Determine the (X, Y) coordinate at the center of the cell enclosing the given text.  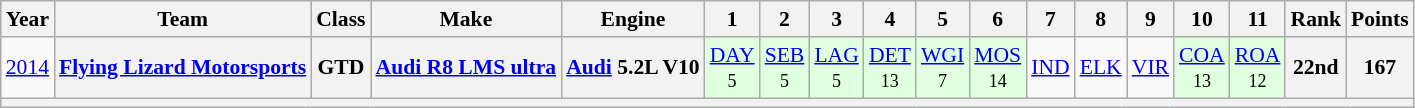
MOS14 (998, 68)
GTD (340, 68)
Rank (1316, 19)
5 (942, 19)
ROA 12 (1258, 68)
10 (1202, 19)
Make (466, 19)
VIR (1150, 68)
7 (1050, 19)
8 (1101, 19)
167 (1380, 68)
LAG 5 (836, 68)
4 (890, 19)
WGI7 (942, 68)
ELK (1101, 68)
DAY 5 (732, 68)
SEB 5 (785, 68)
6 (998, 19)
IND (1050, 68)
Flying Lizard Motorsports (182, 68)
Year (28, 19)
1 (732, 19)
11 (1258, 19)
3 (836, 19)
Class (340, 19)
DET 13 (890, 68)
9 (1150, 19)
Team (182, 19)
2 (785, 19)
2014 (28, 68)
22nd (1316, 68)
Points (1380, 19)
Engine (633, 19)
COA 13 (1202, 68)
Audi 5.2L V10 (633, 68)
Audi R8 LMS ultra (466, 68)
